Locate the cell with the specified text and output its (x, y) center coordinate. 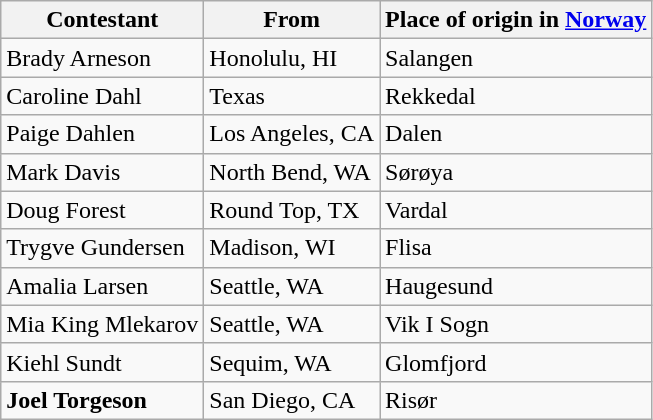
Joel Torgeson (102, 400)
Vardal (516, 210)
Amalia Larsen (102, 286)
Sequim, WA (292, 362)
Texas (292, 96)
San Diego, CA (292, 400)
Vik I Sogn (516, 324)
Paige Dahlen (102, 134)
Flisa (516, 248)
Honolulu, HI (292, 58)
Madison, WI (292, 248)
Rekkedal (516, 96)
Sørøya (516, 172)
Mark Davis (102, 172)
Place of origin in Norway (516, 20)
Los Angeles, CA (292, 134)
North Bend, WA (292, 172)
Risør (516, 400)
Round Top, TX (292, 210)
From (292, 20)
Mia King Mlekarov (102, 324)
Salangen (516, 58)
Trygve Gundersen (102, 248)
Caroline Dahl (102, 96)
Glomfjord (516, 362)
Haugesund (516, 286)
Dalen (516, 134)
Brady Arneson (102, 58)
Contestant (102, 20)
Doug Forest (102, 210)
Kiehl Sundt (102, 362)
